Find where the given text appears and provide that cell's center as [X, Y] coordinate. 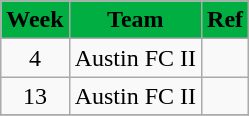
4 [35, 58]
13 [35, 96]
Ref [226, 20]
Team [135, 20]
Week [35, 20]
